Detect which cell encompasses the target text, then output its [x, y] center coordinate. 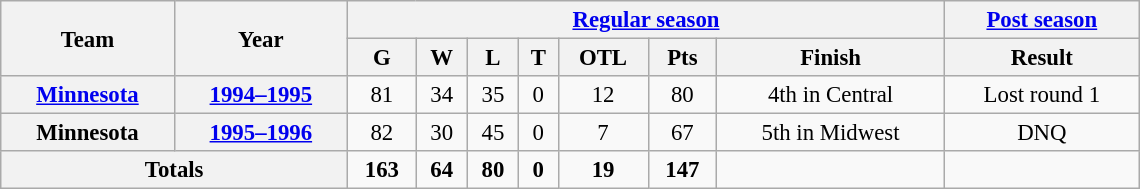
34 [442, 95]
Pts [682, 58]
OTL [603, 58]
64 [442, 170]
35 [492, 95]
T [538, 58]
Totals [174, 170]
7 [603, 133]
19 [603, 170]
82 [382, 133]
Year [260, 38]
30 [442, 133]
4th in Central [831, 95]
Team [88, 38]
81 [382, 95]
Result [1042, 58]
67 [682, 133]
Finish [831, 58]
DNQ [1042, 133]
Lost round 1 [1042, 95]
L [492, 58]
1995–1996 [260, 133]
Regular season [646, 20]
45 [492, 133]
1994–1995 [260, 95]
Post season [1042, 20]
163 [382, 170]
147 [682, 170]
G [382, 58]
W [442, 58]
12 [603, 95]
5th in Midwest [831, 133]
